Return (x, y) of the center of cell containing provided text 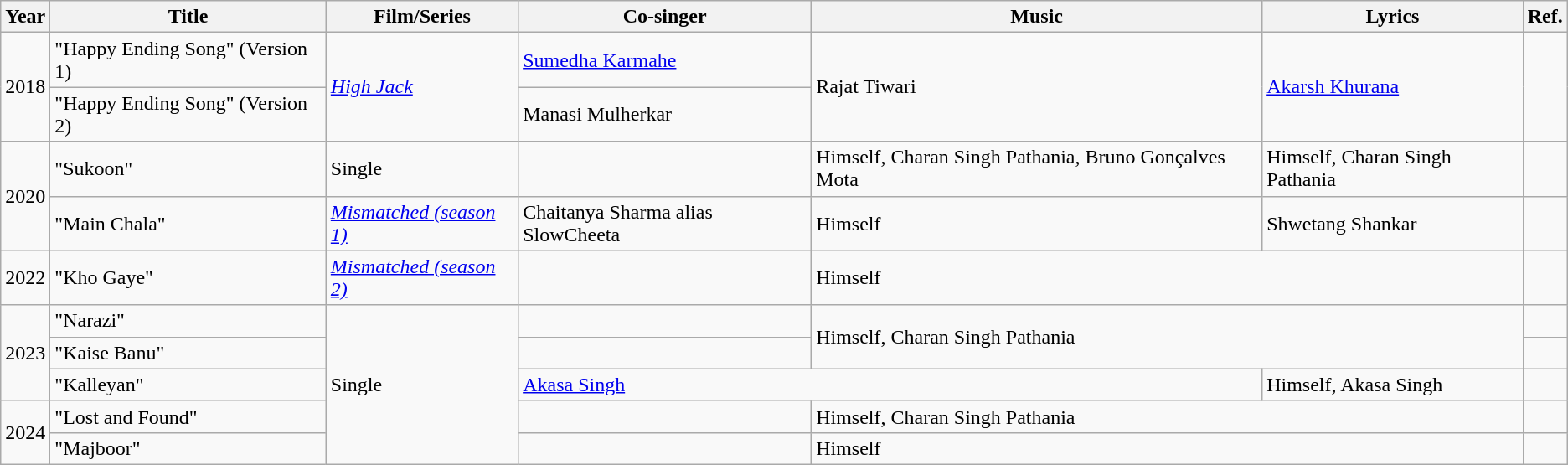
Himself, Charan Singh Pathania, Bruno Gonçalves Mota (1037, 169)
Title (188, 17)
2022 (25, 278)
Music (1037, 17)
"Kho Gaye" (188, 278)
Rajat Tiwari (1037, 87)
"Sukoon" (188, 169)
Film/Series (422, 17)
Mismatched (season 2) (422, 278)
"Kaise Banu" (188, 353)
2024 (25, 432)
2018 (25, 87)
Akarsh Khurana (1392, 87)
2023 (25, 353)
Akasa Singh (890, 385)
"Kalleyan" (188, 385)
"Happy Ending Song" (Version 2) (188, 114)
2020 (25, 196)
Manasi Mulherkar (665, 114)
Sumedha Karmahe (665, 60)
Shwetang Shankar (1392, 223)
"Main Chala" (188, 223)
Year (25, 17)
"Happy Ending Song" (Version 1) (188, 60)
High Jack (422, 87)
Co-singer (665, 17)
"Lost and Found" (188, 416)
"Majboor" (188, 448)
Himself, Akasa Singh (1392, 385)
Mismatched (season 1) (422, 223)
Ref. (1545, 17)
Chaitanya Sharma alias SlowCheeta (665, 223)
Lyrics (1392, 17)
"Narazi" (188, 321)
